Return the [X, Y] coordinate for the center point of the cell that contains the specified text.  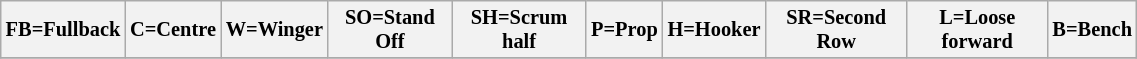
P=Prop [624, 29]
H=Hooker [714, 29]
SR=Second Row [836, 29]
C=Centre [173, 29]
FB=Fullback [63, 29]
B=Bench [1092, 29]
SO=Stand Off [390, 29]
SH=Scrum half [519, 29]
L=Loose forward [977, 29]
W=Winger [274, 29]
